Return [X, Y] of the center of cell containing provided text 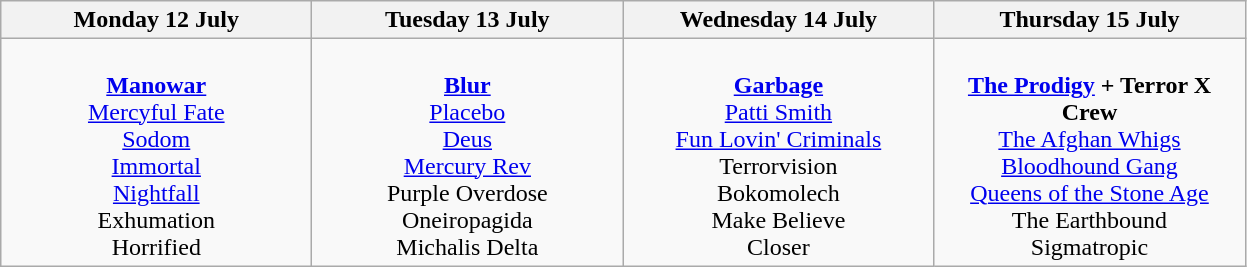
Wednesday 14 July [778, 20]
Garbage Patti Smith Fun Lovin' Criminals Terrorvision Bokomolech Make Believe Closer [778, 152]
Monday 12 July [156, 20]
Manowar Mercyful Fate Sodom Immortal Nightfall Exhumation Horrified [156, 152]
Tuesday 13 July [468, 20]
Thursday 15 July [1090, 20]
The Prodigy + Terror X Crew The Afghan Whigs Bloodhound Gang Queens of the Stone Age The Earthbound Sigmatropic [1090, 152]
Blur Placebo Deus Mercury Rev Purple Overdose Oneiropagida Michalis Delta [468, 152]
